Return [X, Y] of the center of cell containing provided text 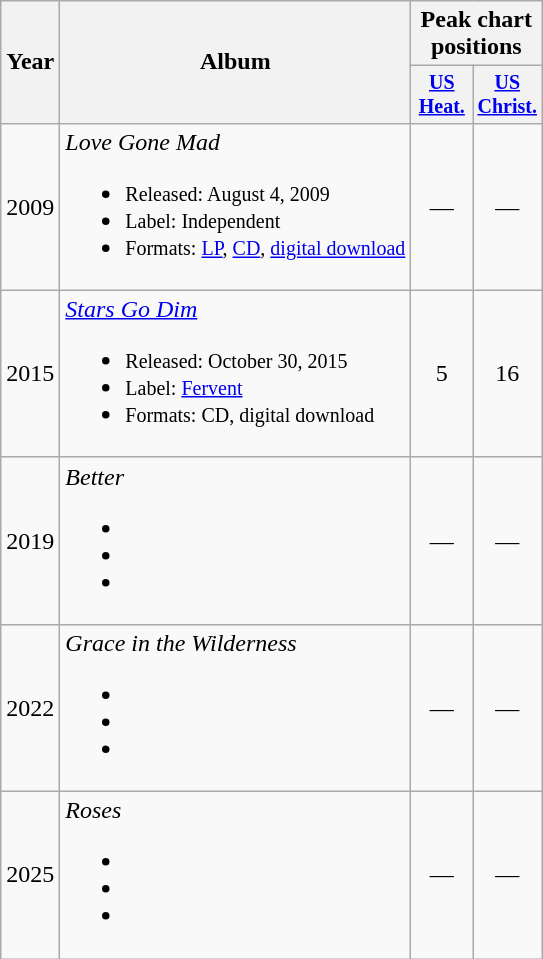
2022 [30, 708]
Year [30, 62]
2015 [30, 374]
Stars Go DimReleased: October 30, 2015Label: FerventFormats: CD, digital download [236, 374]
Album [236, 62]
Love Gone MadReleased: August 4, 2009Label: IndependentFormats: LP, CD, digital download [236, 206]
Peak chart positions [476, 34]
USHeat. [442, 94]
16 [508, 374]
Grace in the Wilderness [236, 708]
2009 [30, 206]
Roses [236, 876]
5 [442, 374]
2019 [30, 540]
2025 [30, 876]
Better [236, 540]
USChrist. [508, 94]
